Detect which cell encompasses the target text, then output its (X, Y) center coordinate. 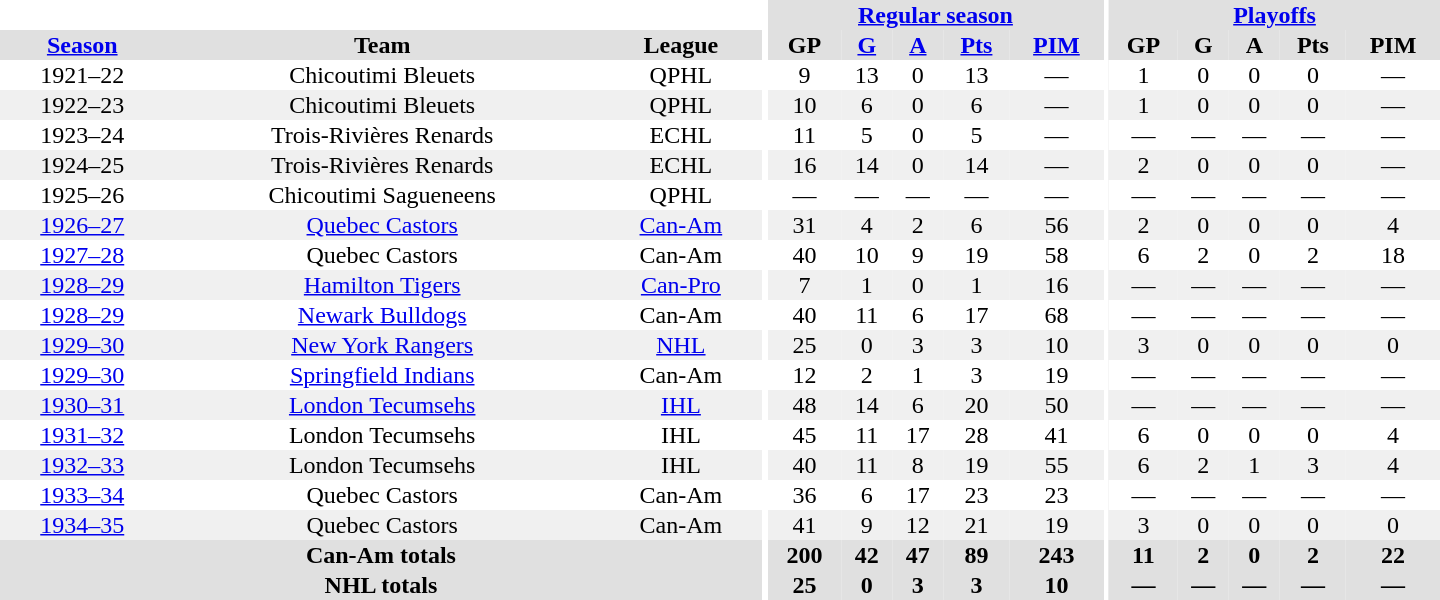
New York Rangers (382, 345)
1930–31 (82, 405)
89 (976, 555)
Hamilton Tigers (382, 285)
31 (805, 225)
55 (1057, 465)
Can-Pro (681, 285)
Regular season (936, 15)
Springfield Indians (382, 375)
1926–27 (82, 225)
18 (1393, 255)
1927–28 (82, 255)
58 (1057, 255)
42 (866, 555)
28 (976, 435)
22 (1393, 555)
68 (1057, 315)
243 (1057, 555)
1933–34 (82, 495)
20 (976, 405)
47 (918, 555)
NHL (681, 345)
1925–26 (82, 195)
Season (82, 45)
21 (976, 525)
50 (1057, 405)
Can-Am totals (381, 555)
Newark Bulldogs (382, 315)
Chicoutimi Sagueneens (382, 195)
8 (918, 465)
NHL totals (381, 585)
7 (805, 285)
1923–24 (82, 135)
1934–35 (82, 525)
36 (805, 495)
200 (805, 555)
1922–23 (82, 105)
1924–25 (82, 165)
1921–22 (82, 75)
Playoffs (1274, 15)
1931–32 (82, 435)
1932–33 (82, 465)
League (681, 45)
45 (805, 435)
56 (1057, 225)
48 (805, 405)
Team (382, 45)
